Provide the [x, y] coordinate of the cell's center where the given text is located.  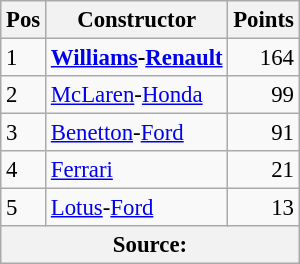
3 [24, 133]
Constructor [137, 20]
Source: [150, 245]
164 [264, 58]
Lotus-Ford [137, 208]
Ferrari [137, 170]
99 [264, 95]
21 [264, 170]
5 [24, 208]
Pos [24, 20]
Benetton-Ford [137, 133]
McLaren-Honda [137, 95]
1 [24, 58]
Williams-Renault [137, 58]
91 [264, 133]
Points [264, 20]
13 [264, 208]
4 [24, 170]
2 [24, 95]
